Return the [X, Y] coordinate for the center point of the cell that contains the specified text.  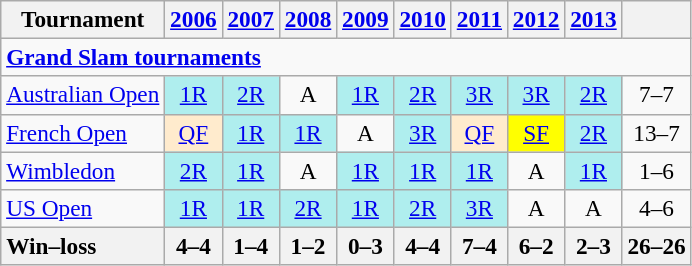
26–26 [656, 246]
Win–loss [83, 246]
US Open [83, 208]
French Open [83, 133]
Wimbledon [83, 170]
7–4 [479, 246]
2008 [308, 19]
6–2 [536, 246]
1–6 [656, 170]
Tournament [83, 19]
2010 [422, 19]
13–7 [656, 133]
Australian Open [83, 95]
2013 [594, 19]
1–2 [308, 246]
2007 [250, 19]
0–3 [366, 246]
2011 [479, 19]
Grand Slam tournaments [346, 57]
1–4 [250, 246]
SF [536, 133]
7–7 [656, 95]
2006 [194, 19]
4–6 [656, 208]
2012 [536, 19]
2–3 [594, 246]
2009 [366, 19]
